Detect which cell encompasses the target text, then output its (x, y) center coordinate. 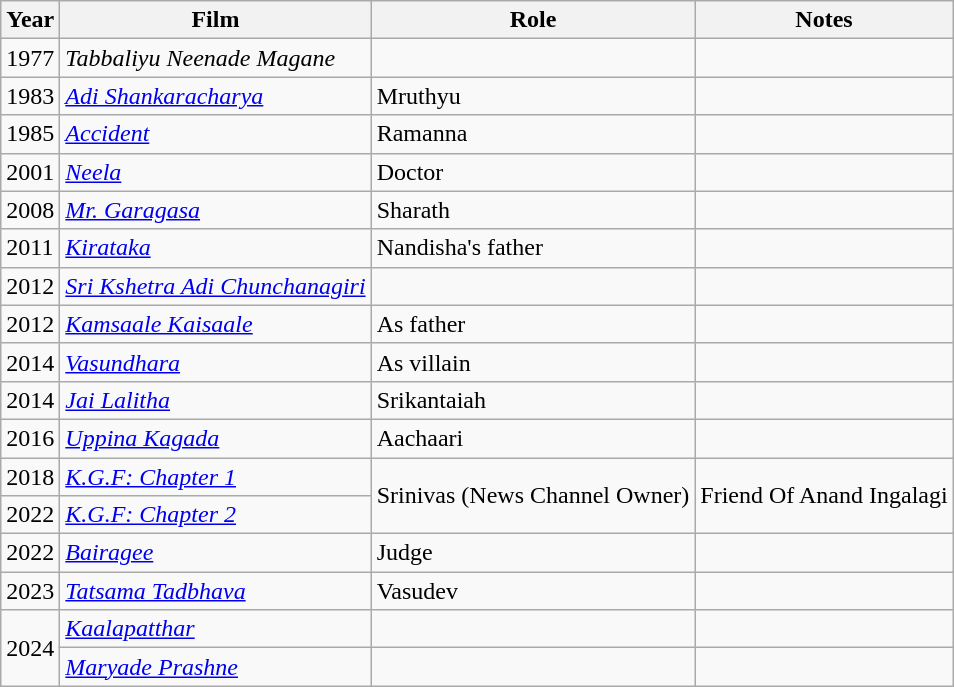
Ramanna (533, 134)
2018 (30, 477)
Film (216, 20)
Sharath (533, 210)
Maryade Prashne (216, 667)
Adi Shankaracharya (216, 96)
As villain (533, 362)
Year (30, 20)
1977 (30, 58)
Vasundhara (216, 362)
Kaalapatthar (216, 629)
Accident (216, 134)
Vasudev (533, 591)
Mruthyu (533, 96)
Jai Lalitha (216, 400)
Nandisha's father (533, 248)
Bairagee (216, 553)
Tabbaliyu Neenade Magane (216, 58)
2008 (30, 210)
Friend Of Anand Ingalagi (824, 496)
Aachaari (533, 438)
Uppina Kagada (216, 438)
1983 (30, 96)
1985 (30, 134)
Neela (216, 172)
2001 (30, 172)
Doctor (533, 172)
K.G.F: Chapter 2 (216, 515)
Mr. Garagasa (216, 210)
Srinivas (News Channel Owner) (533, 496)
K.G.F: Chapter 1 (216, 477)
Sri Kshetra Adi Chunchanagiri (216, 286)
Role (533, 20)
2011 (30, 248)
2016 (30, 438)
Kirataka (216, 248)
2024 (30, 648)
As father (533, 324)
Judge (533, 553)
Kamsaale Kaisaale (216, 324)
Srikantaiah (533, 400)
Notes (824, 20)
Tatsama Tadbhava (216, 591)
2023 (30, 591)
